Detect which cell encompasses the target text, then output its [X, Y] center coordinate. 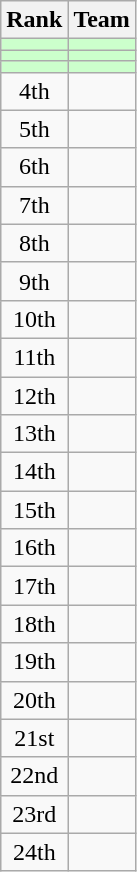
14th [34, 472]
11th [34, 357]
12th [34, 395]
13th [34, 434]
22nd [34, 776]
15th [34, 510]
21st [34, 738]
9th [34, 281]
24th [34, 852]
16th [34, 548]
Team [102, 20]
8th [34, 243]
Rank [34, 20]
20th [34, 700]
5th [34, 129]
7th [34, 205]
6th [34, 167]
18th [34, 624]
23rd [34, 814]
10th [34, 319]
17th [34, 586]
4th [34, 91]
19th [34, 662]
